Scan for the cell matching the given text and deliver its [x, y] coordinate at center. 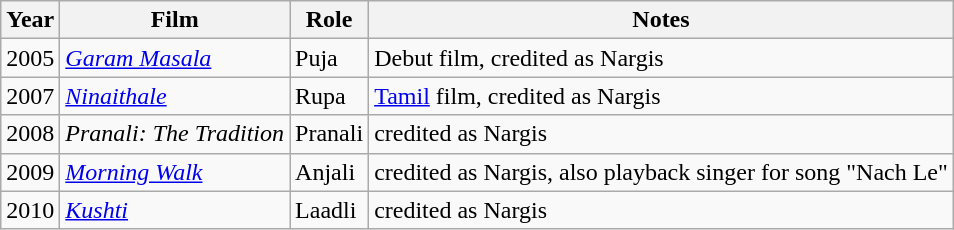
Debut film, credited as Nargis [662, 58]
Pranali [330, 134]
Puja [330, 58]
Ninaithale [175, 96]
Tamil film, credited as Nargis [662, 96]
Notes [662, 20]
Laadli [330, 210]
2010 [30, 210]
Morning Walk [175, 172]
Year [30, 20]
2009 [30, 172]
Garam Masala [175, 58]
Kushti [175, 210]
credited as Nargis, also playback singer for song "Nach Le" [662, 172]
Anjali [330, 172]
Pranali: The Tradition [175, 134]
2005 [30, 58]
Role [330, 20]
2008 [30, 134]
2007 [30, 96]
Film [175, 20]
Rupa [330, 96]
